Capture the cell that displays the provided text and extract its [X, Y] central coordinate. 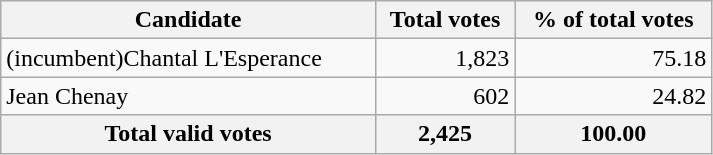
% of total votes [614, 20]
24.82 [614, 96]
2,425 [444, 134]
602 [444, 96]
Candidate [188, 20]
Jean Chenay [188, 96]
100.00 [614, 134]
75.18 [614, 58]
Total valid votes [188, 134]
(incumbent)Chantal L'Esperance [188, 58]
1,823 [444, 58]
Total votes [444, 20]
